From the cell containing the given text, extract its center point as (x, y) coordinate. 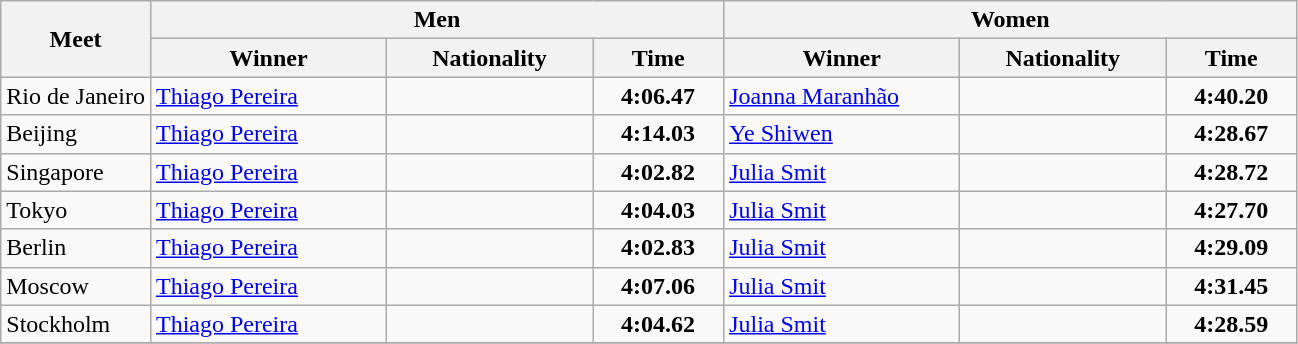
Joanna Maranhão (842, 96)
4:02.83 (658, 248)
4:28.59 (1232, 324)
4:29.09 (1232, 248)
4:27.70 (1232, 210)
4:04.03 (658, 210)
4:31.45 (1232, 286)
Women (1010, 20)
Rio de Janeiro (76, 96)
4:40.20 (1232, 96)
Berlin (76, 248)
Moscow (76, 286)
Men (436, 20)
Tokyo (76, 210)
Ye Shiwen (842, 134)
Singapore (76, 172)
4:04.62 (658, 324)
Beijing (76, 134)
4:07.06 (658, 286)
4:06.47 (658, 96)
4:28.72 (1232, 172)
Meet (76, 39)
Stockholm (76, 324)
4:28.67 (1232, 134)
4:14.03 (658, 134)
4:02.82 (658, 172)
